Pinpoint the cell where the given text exists, returning its (X, Y) midpoint coordinate. 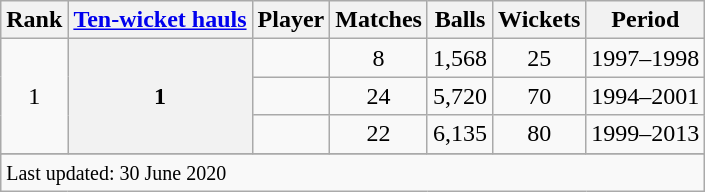
1994–2001 (646, 96)
Wickets (540, 20)
Period (646, 20)
24 (379, 96)
1,568 (460, 58)
Ten-wicket hauls (160, 20)
Balls (460, 20)
22 (379, 134)
6,135 (460, 134)
Matches (379, 20)
1997–1998 (646, 58)
8 (379, 58)
70 (540, 96)
80 (540, 134)
25 (540, 58)
1999–2013 (646, 134)
5,720 (460, 96)
Player (291, 20)
Last updated: 30 June 2020 (353, 172)
Rank (34, 20)
